Return (X, Y) of the center of cell containing provided text 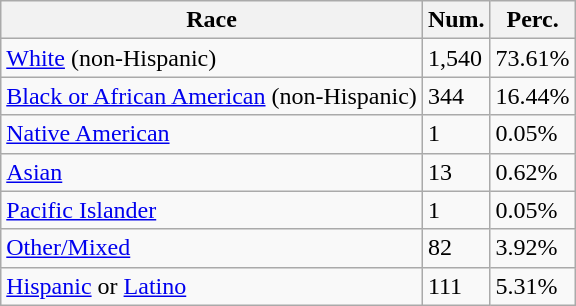
White (non-Hispanic) (212, 58)
16.44% (532, 96)
Perc. (532, 20)
344 (456, 96)
82 (456, 248)
Asian (212, 172)
Other/Mixed (212, 248)
111 (456, 286)
Black or African American (non-Hispanic) (212, 96)
Native American (212, 134)
Pacific Islander (212, 210)
0.62% (532, 172)
1,540 (456, 58)
73.61% (532, 58)
Race (212, 20)
Num. (456, 20)
5.31% (532, 286)
3.92% (532, 248)
13 (456, 172)
Hispanic or Latino (212, 286)
